Scan for the cell matching the given text and deliver its (x, y) coordinate at center. 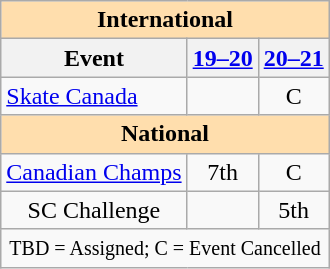
Skate Canada (94, 96)
SC Challenge (94, 210)
Canadian Champs (94, 172)
20–21 (294, 58)
5th (294, 210)
TBD = Assigned; C = Event Cancelled (165, 248)
Event (94, 58)
19–20 (222, 58)
National (165, 134)
International (165, 20)
7th (222, 172)
